From the cell containing the given text, extract its center point as [x, y] coordinate. 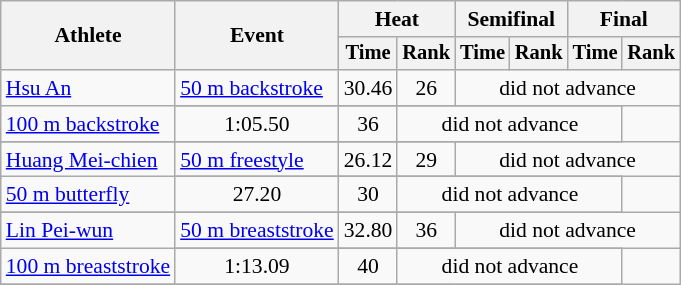
Hsu An [88, 88]
Event [257, 36]
50 m freestyle [257, 160]
50 m butterfly [88, 195]
40 [368, 267]
Athlete [88, 36]
Heat [397, 19]
26.12 [368, 160]
50 m breaststroke [257, 231]
30 [368, 195]
Semifinal [511, 19]
50 m backstroke [257, 88]
32.80 [368, 231]
Huang Mei-chien [88, 160]
100 m breaststroke [88, 267]
1:05.50 [257, 124]
1:13.09 [257, 267]
100 m backstroke [88, 124]
Lin Pei-wun [88, 231]
29 [426, 160]
26 [426, 88]
Final [624, 19]
27.20 [257, 195]
30.46 [368, 88]
